Pinpoint the cell where the given text exists, returning its [X, Y] midpoint coordinate. 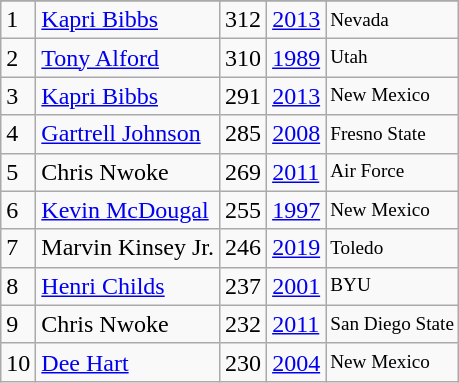
2019 [296, 248]
1989 [296, 58]
246 [244, 248]
Fresno State [392, 134]
Marvin Kinsey Jr. [128, 248]
4 [18, 134]
8 [18, 286]
San Diego State [392, 324]
310 [244, 58]
269 [244, 172]
2004 [296, 362]
Air Force [392, 172]
Gartrell Johnson [128, 134]
312 [244, 20]
Kevin McDougal [128, 210]
BYU [392, 286]
7 [18, 248]
230 [244, 362]
Utah [392, 58]
1997 [296, 210]
291 [244, 96]
3 [18, 96]
232 [244, 324]
Henri Childs [128, 286]
237 [244, 286]
Nevada [392, 20]
2 [18, 58]
285 [244, 134]
255 [244, 210]
1 [18, 20]
2008 [296, 134]
6 [18, 210]
10 [18, 362]
9 [18, 324]
Tony Alford [128, 58]
5 [18, 172]
Toledo [392, 248]
Dee Hart [128, 362]
2001 [296, 286]
